Capture the cell that displays the provided text and extract its (X, Y) central coordinate. 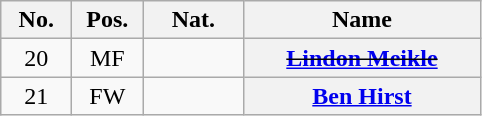
FW (108, 96)
No. (36, 20)
Ben Hirst (362, 96)
21 (36, 96)
20 (36, 58)
MF (108, 58)
Pos. (108, 20)
Name (362, 20)
Lindon Meikle (362, 58)
Nat. (194, 20)
